Scan for the cell matching the given text and deliver its [x, y] coordinate at center. 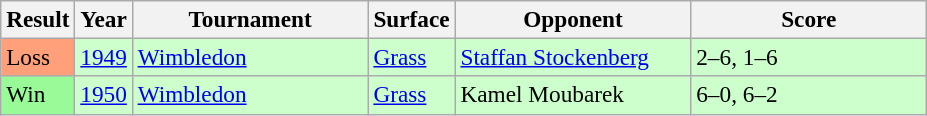
Year [104, 19]
Opponent [573, 19]
Surface [412, 19]
6–0, 6–2 [809, 95]
1950 [104, 95]
2–6, 1–6 [809, 57]
Score [809, 19]
Result [38, 19]
Loss [38, 57]
1949 [104, 57]
Kamel Moubarek [573, 95]
Tournament [250, 19]
Win [38, 95]
Staffan Stockenberg [573, 57]
